From the cell containing the given text, extract its center point as (x, y) coordinate. 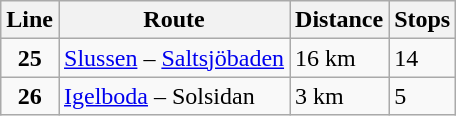
Stops (422, 20)
5 (422, 96)
26 (30, 96)
16 km (340, 58)
Distance (340, 20)
Igelboda – Solsidan (174, 96)
14 (422, 58)
Route (174, 20)
3 km (340, 96)
Line (30, 20)
Slussen – Saltsjöbaden (174, 58)
25 (30, 58)
